For the text-containing cell, return its midpoint in [x, y] coordinate format. 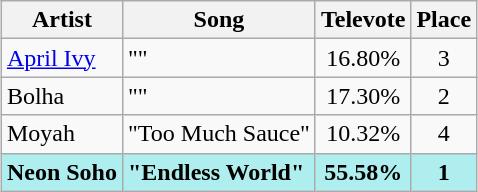
16.80% [362, 58]
Place [444, 20]
Song [218, 20]
April Ivy [62, 58]
"Endless World" [218, 172]
Televote [362, 20]
10.32% [362, 134]
Artist [62, 20]
17.30% [362, 96]
"Too Much Sauce" [218, 134]
1 [444, 172]
3 [444, 58]
55.58% [362, 172]
Moyah [62, 134]
Bolha [62, 96]
4 [444, 134]
2 [444, 96]
Neon Soho [62, 172]
